Extract the [X, Y] coordinate from the center of the cell holding the provided text.  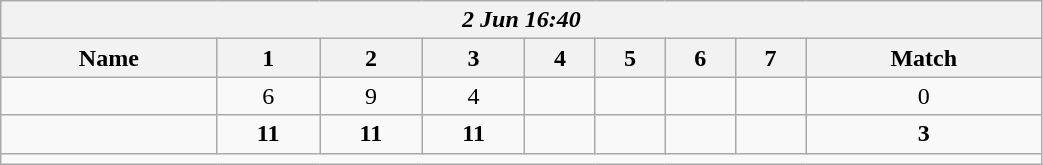
2 [372, 58]
0 [924, 96]
7 [770, 58]
5 [630, 58]
Name [109, 58]
2 Jun 16:40 [522, 20]
9 [372, 96]
1 [268, 58]
Match [924, 58]
